Locate the cell with the specified text and output its (X, Y) center coordinate. 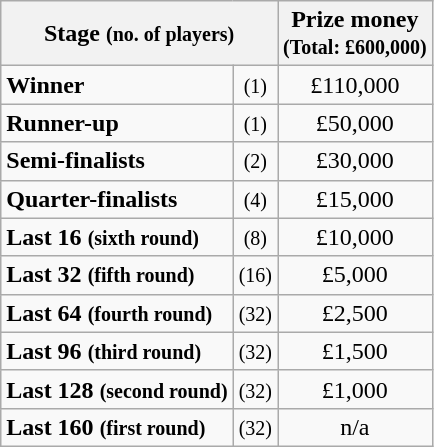
(2) (255, 161)
n/a (356, 427)
£1,000 (356, 389)
(16) (255, 275)
Prize money(Total: £600,000) (356, 34)
£110,000 (356, 85)
Semi-finalists (117, 161)
£50,000 (356, 123)
Stage (no. of players) (140, 34)
Quarter-finalists (117, 199)
£10,000 (356, 237)
£1,500 (356, 351)
£5,000 (356, 275)
Last 160 (first round) (117, 427)
Winner (117, 85)
Last 96 (third round) (117, 351)
£30,000 (356, 161)
Runner-up (117, 123)
£2,500 (356, 313)
(8) (255, 237)
Last 64 (fourth round) (117, 313)
Last 16 (sixth round) (117, 237)
£15,000 (356, 199)
Last 32 (fifth round) (117, 275)
(4) (255, 199)
Last 128 (second round) (117, 389)
